Provide the (X, Y) coordinate of the cell's center where the given text is located.  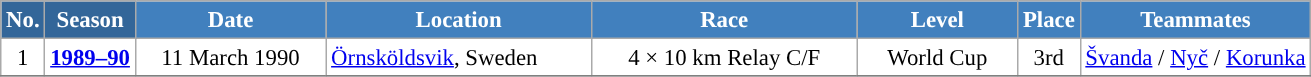
1 (23, 58)
Race (724, 20)
1989–90 (90, 58)
Švanda / Nyč / Korunka (1196, 58)
No. (23, 20)
Örnsköldsvik, Sweden (459, 58)
4 × 10 km Relay C/F (724, 58)
Location (459, 20)
Teammates (1196, 20)
Season (90, 20)
Level (938, 20)
11 March 1990 (230, 58)
3rd (1049, 58)
Place (1049, 20)
Date (230, 20)
World Cup (938, 58)
